Scan for the cell matching the given text and deliver its (X, Y) coordinate at center. 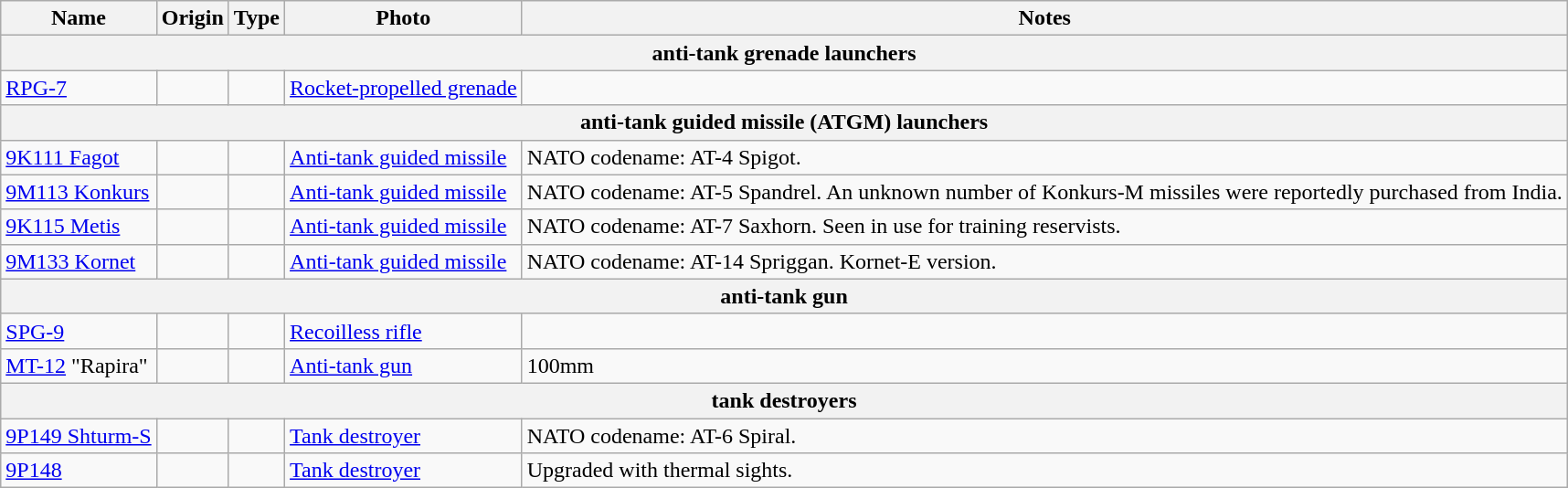
NATO codename: AT-14 Spriggan. Kornet-E version. (1044, 261)
9P149 Shturm-S (79, 436)
tank destroyers (784, 400)
Anti-tank gun (404, 366)
Upgraded with thermal sights. (1044, 471)
MT-12 "Rapira" (79, 366)
NATO codename: AT-7 Saxhorn. Seen in use for training reservists. (1044, 227)
100mm (1044, 366)
Type (256, 18)
NATO codename: AT-4 Spigot. (1044, 157)
anti-tank grenade launchers (784, 53)
Name (79, 18)
RPG-7 (79, 88)
9M113 Konkurs (79, 192)
9K115 Metis (79, 227)
Rocket-propelled grenade (404, 88)
SPG-9 (79, 331)
Notes (1044, 18)
9M133 Kornet (79, 261)
anti-tank guided missile (ATGM) launchers (784, 122)
NATO codename: AT-6 Spiral. (1044, 436)
Recoilless rifle (404, 331)
9K111 Fagot (79, 157)
9P148 (79, 471)
NATO codename: AT-5 Spandrel. An unknown number of Konkurs-M missiles were reportedly purchased from India. (1044, 192)
anti-tank gun (784, 296)
Origin (192, 18)
Photo (404, 18)
